Search for the cell housing the specified text and yield its (x, y) center coordinate. 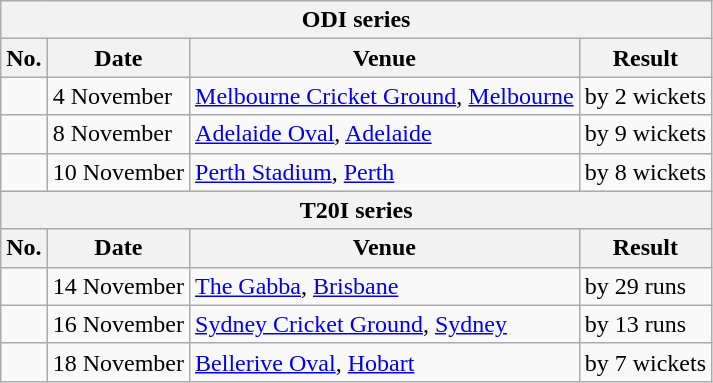
by 29 runs (645, 286)
16 November (118, 324)
Sydney Cricket Ground, Sydney (385, 324)
by 8 wickets (645, 172)
8 November (118, 134)
4 November (118, 96)
ODI series (356, 20)
14 November (118, 286)
T20I series (356, 210)
Melbourne Cricket Ground, Melbourne (385, 96)
by 2 wickets (645, 96)
by 9 wickets (645, 134)
by 13 runs (645, 324)
Bellerive Oval, Hobart (385, 362)
18 November (118, 362)
by 7 wickets (645, 362)
The Gabba, Brisbane (385, 286)
Adelaide Oval, Adelaide (385, 134)
Perth Stadium, Perth (385, 172)
10 November (118, 172)
